Return the [x, y] coordinate for the center point of the cell that contains the specified text.  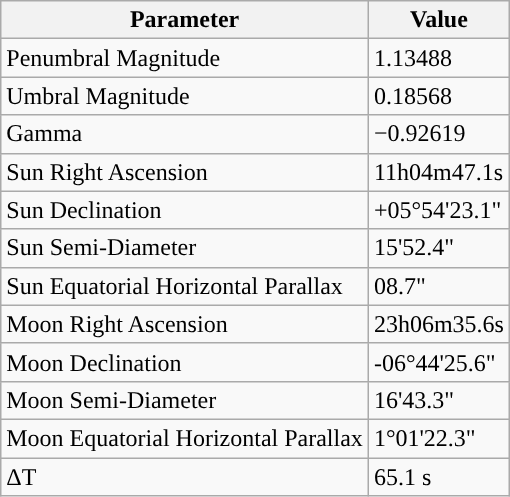
0.18568 [438, 96]
Gamma [185, 134]
11h04m47.1s [438, 172]
1°01'22.3" [438, 438]
Penumbral Magnitude [185, 58]
Sun Equatorial Horizontal Parallax [185, 286]
Moon Right Ascension [185, 324]
08.7" [438, 286]
65.1 s [438, 477]
Value [438, 20]
Sun Declination [185, 210]
Moon Semi-Diameter [185, 400]
16'43.3" [438, 400]
Sun Semi-Diameter [185, 248]
Moon Equatorial Horizontal Parallax [185, 438]
1.13488 [438, 58]
−0.92619 [438, 134]
23h06m35.6s [438, 324]
-06°44'25.6" [438, 362]
Umbral Magnitude [185, 96]
Sun Right Ascension [185, 172]
Parameter [185, 20]
+05°54'23.1" [438, 210]
Moon Declination [185, 362]
ΔT [185, 477]
15'52.4" [438, 248]
